Identify which cell holds the provided text, then report its (x, y) central coordinate. 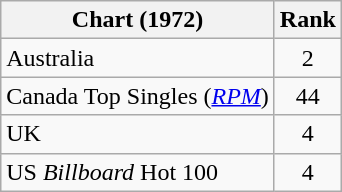
Canada Top Singles (RPM) (138, 96)
US Billboard Hot 100 (138, 172)
Australia (138, 58)
UK (138, 134)
Chart (1972) (138, 20)
44 (308, 96)
Rank (308, 20)
2 (308, 58)
